Locate the cell with the specified text and output its (X, Y) center coordinate. 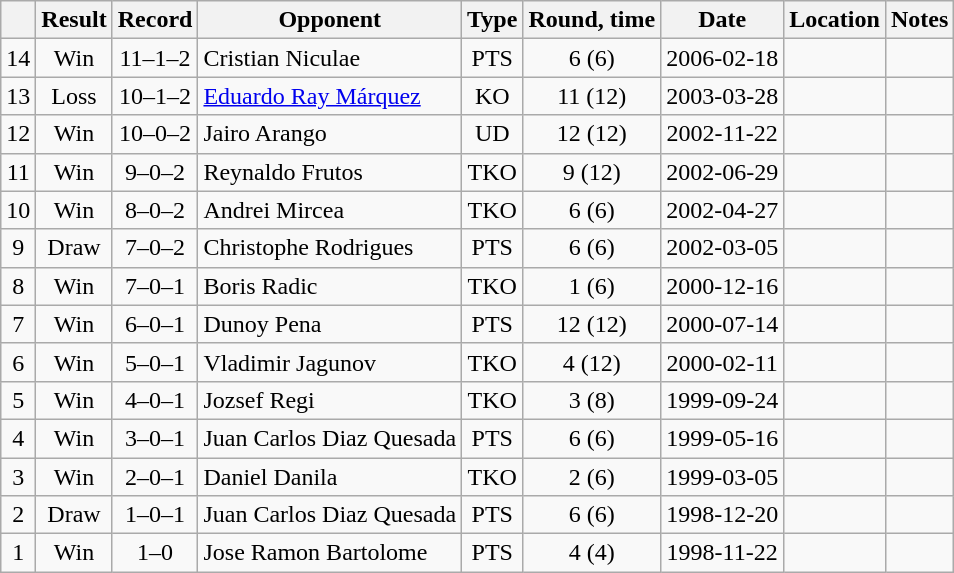
Notes (919, 20)
7–0–1 (155, 286)
14 (18, 58)
Vladimir Jagunov (330, 362)
2 (6) (592, 477)
7 (18, 324)
2000-02-11 (722, 362)
Andrei Mircea (330, 210)
6 (18, 362)
3–0–1 (155, 438)
2002-11-22 (722, 134)
Christophe Rodrigues (330, 248)
Cristian Niculae (330, 58)
Jozsef Regi (330, 400)
2000-07-14 (722, 324)
Record (155, 20)
Result (74, 20)
2000-12-16 (722, 286)
2006-02-18 (722, 58)
8 (18, 286)
5–0–1 (155, 362)
Type (492, 20)
Location (835, 20)
11–1–2 (155, 58)
13 (18, 96)
1999-03-05 (722, 477)
4–0–1 (155, 400)
1 (6) (592, 286)
UD (492, 134)
1 (18, 553)
2002-06-29 (722, 172)
8–0–2 (155, 210)
Jairo Arango (330, 134)
Date (722, 20)
1999-09-24 (722, 400)
Round, time (592, 20)
2003-03-28 (722, 96)
10 (18, 210)
Daniel Danila (330, 477)
2 (18, 515)
12 (18, 134)
1–0–1 (155, 515)
1999-05-16 (722, 438)
1998-12-20 (722, 515)
9 (12) (592, 172)
KO (492, 96)
4 (12) (592, 362)
5 (18, 400)
10–1–2 (155, 96)
4 (4) (592, 553)
3 (8) (592, 400)
Jose Ramon Bartolome (330, 553)
Boris Radic (330, 286)
6–0–1 (155, 324)
2002-04-27 (722, 210)
Eduardo Ray Márquez (330, 96)
2–0–1 (155, 477)
2002-03-05 (722, 248)
11 (18, 172)
Opponent (330, 20)
Dunoy Pena (330, 324)
3 (18, 477)
9–0–2 (155, 172)
Reynaldo Frutos (330, 172)
1998-11-22 (722, 553)
4 (18, 438)
10–0–2 (155, 134)
1–0 (155, 553)
Loss (74, 96)
7–0–2 (155, 248)
11 (12) (592, 96)
9 (18, 248)
